For the text-containing cell, return its midpoint in (X, Y) coordinate format. 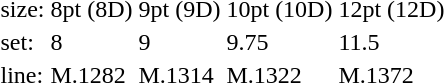
9 (180, 42)
9.75 (280, 42)
8 (92, 42)
